Provide the [x, y] coordinate of the cell's center where the given text is located.  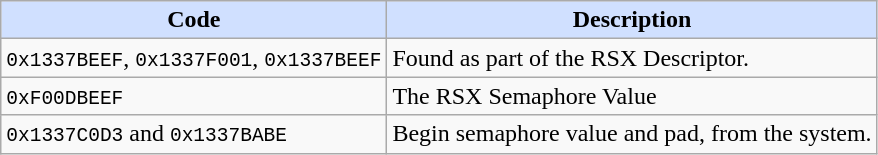
0x1337BEEF, 0x1337F001, 0x1337BEEF [194, 58]
Begin semaphore value and pad, from the system. [632, 134]
Code [194, 20]
0x1337C0D3 and 0x1337BABE [194, 134]
The RSX Semaphore Value [632, 96]
0xF00DBEEF [194, 96]
Description [632, 20]
Found as part of the RSX Descriptor. [632, 58]
